Scan for the cell matching the given text and deliver its [x, y] coordinate at center. 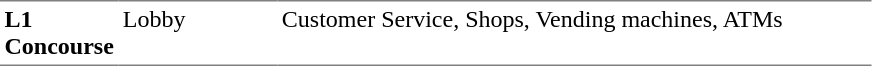
Customer Service, Shops, Vending machines, ATMs [574, 33]
L1Concourse [59, 33]
Lobby [198, 33]
